Pinpoint the cell where the given text exists, returning its [X, Y] midpoint coordinate. 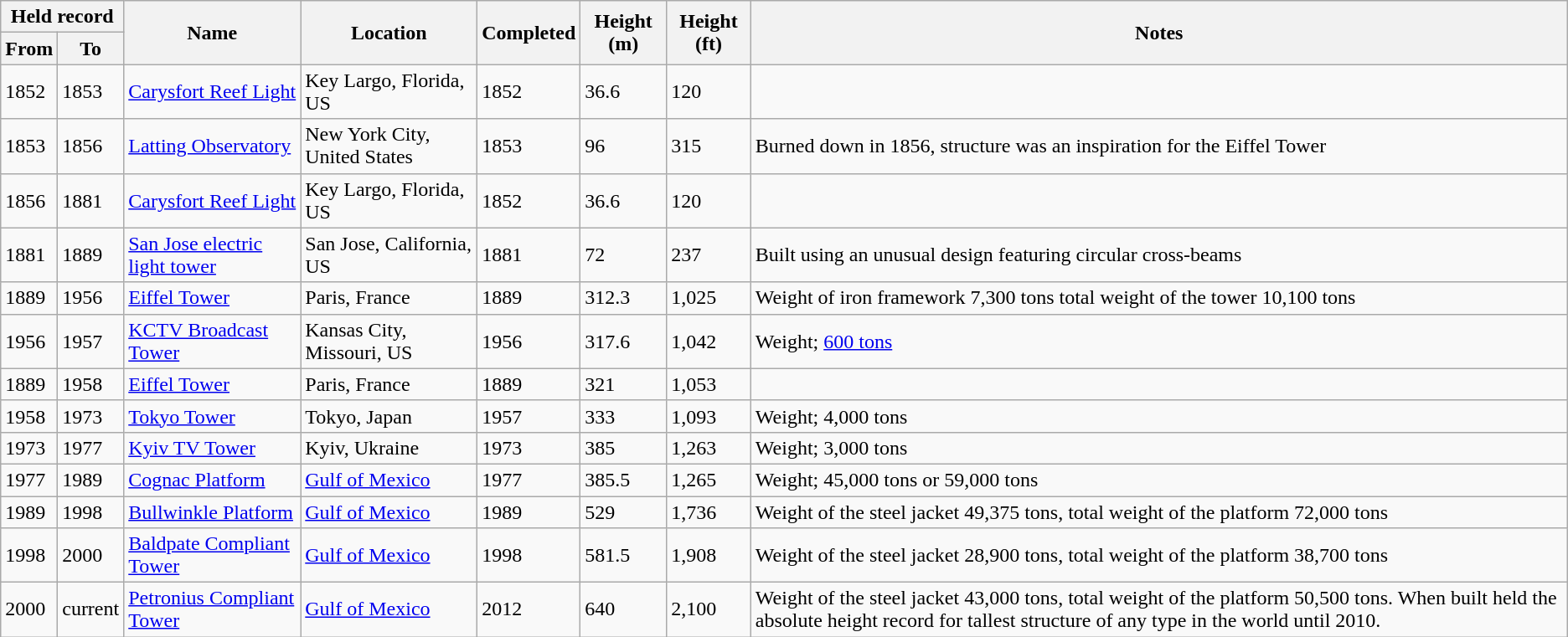
96 [623, 146]
Weight; 4,000 tons [1159, 416]
Kansas City, Missouri, US [389, 342]
385 [623, 448]
385.5 [623, 480]
1,263 [709, 448]
Held record [62, 17]
237 [709, 254]
Name [213, 33]
312.3 [623, 298]
1,053 [709, 384]
San Jose, California, US [389, 254]
Tokyo Tower [213, 416]
Weight; 45,000 tons or 59,000 tons [1159, 480]
1,265 [709, 480]
Kyiv, Ukraine [389, 448]
Burned down in 1856, structure was an inspiration for the Eiffel Tower [1159, 146]
Weight; 3,000 tons [1159, 448]
San Jose electric light tower [213, 254]
529 [623, 511]
317.6 [623, 342]
Built using an unusual design featuring circular cross-beams [1159, 254]
Location [389, 33]
1,093 [709, 416]
640 [623, 609]
current [90, 609]
Tokyo, Japan [389, 416]
Height (m) [623, 33]
Weight; 600 tons [1159, 342]
Cognac Platform [213, 480]
Height (ft) [709, 33]
KCTV Broadcast Tower [213, 342]
581.5 [623, 556]
Notes [1159, 33]
321 [623, 384]
1,025 [709, 298]
1,736 [709, 511]
Baldpate Compliant Tower [213, 556]
To [90, 49]
Weight of the steel jacket 28,900 tons, total weight of the platform 38,700 tons [1159, 556]
From [29, 49]
New York City, United States [389, 146]
Weight of iron framework 7,300 tons total weight of the tower 10,100 tons [1159, 298]
Completed [529, 33]
Latting Observatory [213, 146]
72 [623, 254]
1,908 [709, 556]
2012 [529, 609]
Petronius Compliant Tower [213, 609]
Bullwinkle Platform [213, 511]
Weight of the steel jacket 49,375 tons, total weight of the platform 72,000 tons [1159, 511]
Kyiv TV Tower [213, 448]
333 [623, 416]
2,100 [709, 609]
1,042 [709, 342]
315 [709, 146]
